For the text-containing cell, return its midpoint in [X, Y] coordinate format. 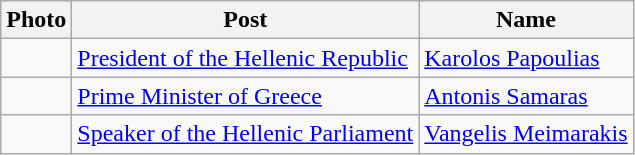
Post [246, 20]
President of the Hellenic Republic [246, 58]
Karolos Papoulias [526, 58]
Prime Minister of Greece [246, 96]
Name [526, 20]
Vangelis Meimarakis [526, 134]
Speaker of the Hellenic Parliament [246, 134]
Antonis Samaras [526, 96]
Photo [36, 20]
